Pinpoint the cell where the given text exists, returning its [x, y] midpoint coordinate. 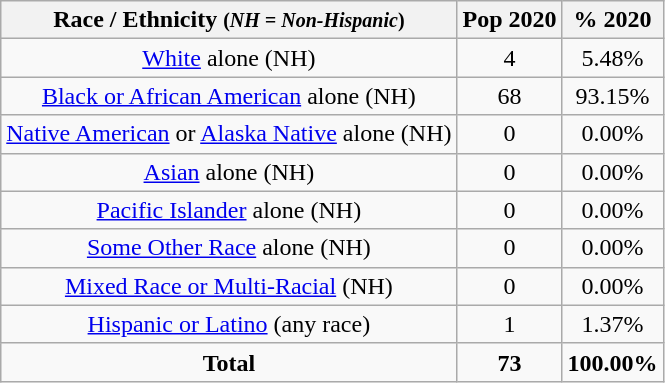
73 [510, 362]
Native American or Alaska Native alone (NH) [229, 134]
5.48% [612, 58]
Pop 2020 [510, 20]
Total [229, 362]
Pacific Islander alone (NH) [229, 210]
Some Other Race alone (NH) [229, 248]
Mixed Race or Multi-Racial (NH) [229, 286]
Hispanic or Latino (any race) [229, 324]
93.15% [612, 96]
1.37% [612, 324]
68 [510, 96]
Race / Ethnicity (NH = Non-Hispanic) [229, 20]
100.00% [612, 362]
1 [510, 324]
Black or African American alone (NH) [229, 96]
White alone (NH) [229, 58]
4 [510, 58]
% 2020 [612, 20]
Asian alone (NH) [229, 172]
